For the text-containing cell, return its midpoint in [x, y] coordinate format. 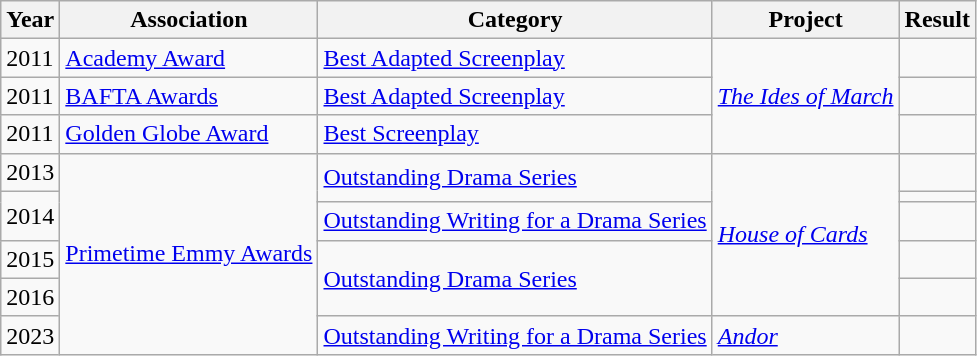
Project [806, 20]
Category [515, 20]
BAFTA Awards [189, 96]
Golden Globe Award [189, 134]
Result [937, 20]
2014 [30, 216]
2015 [30, 259]
Association [189, 20]
2013 [30, 172]
Best Screenplay [515, 134]
2023 [30, 335]
2016 [30, 297]
The Ides of March [806, 96]
Year [30, 20]
Primetime Emmy Awards [189, 254]
House of Cards [806, 234]
Andor [806, 335]
Academy Award [189, 58]
